Output the (X, Y) coordinate of the center of the cell containing the given text.  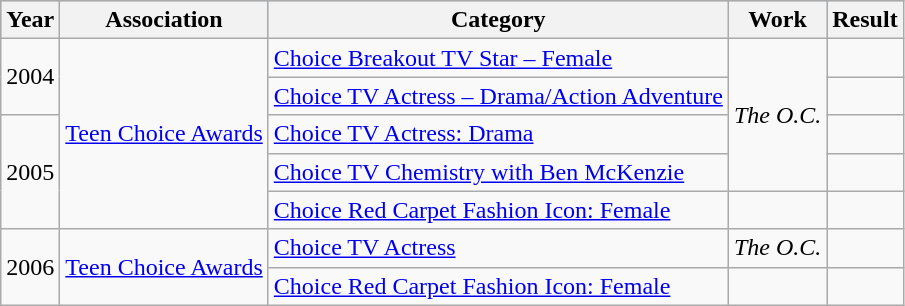
Category (498, 20)
Choice Breakout TV Star – Female (498, 58)
2006 (30, 267)
Work (777, 20)
Result (865, 20)
2005 (30, 172)
2004 (30, 77)
Choice TV Actress – Drama/Action Adventure (498, 96)
Association (164, 20)
Choice TV Chemistry with Ben McKenzie (498, 172)
Choice TV Actress: Drama (498, 134)
Year (30, 20)
Choice TV Actress (498, 248)
